Identify which cell holds the provided text, then report its (X, Y) central coordinate. 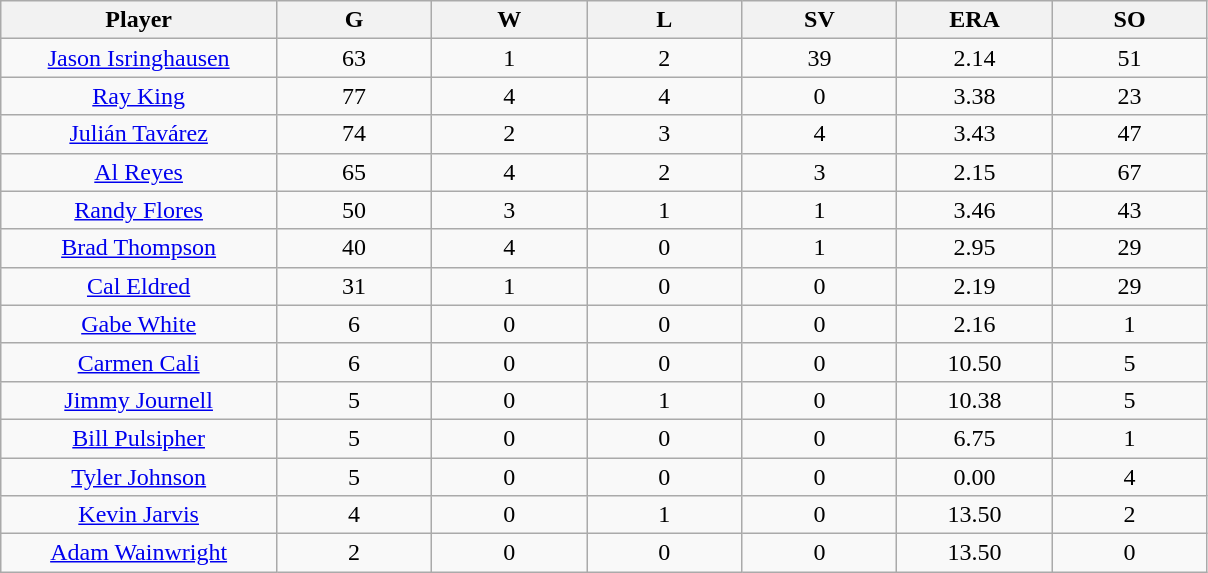
Adam Wainwright (139, 553)
74 (354, 134)
47 (1130, 134)
G (354, 20)
77 (354, 96)
23 (1130, 96)
L (664, 20)
2.19 (974, 286)
50 (354, 210)
SV (820, 20)
Ray King (139, 96)
10.38 (974, 400)
Al Reyes (139, 172)
Randy Flores (139, 210)
Player (139, 20)
43 (1130, 210)
3.38 (974, 96)
65 (354, 172)
67 (1130, 172)
2.14 (974, 58)
W (510, 20)
Jason Isringhausen (139, 58)
Gabe White (139, 324)
39 (820, 58)
Julián Tavárez (139, 134)
2.15 (974, 172)
ERA (974, 20)
Tyler Johnson (139, 477)
51 (1130, 58)
2.95 (974, 248)
Jimmy Journell (139, 400)
63 (354, 58)
40 (354, 248)
Cal Eldred (139, 286)
6.75 (974, 438)
2.16 (974, 324)
3.46 (974, 210)
3.43 (974, 134)
Bill Pulsipher (139, 438)
Brad Thompson (139, 248)
Kevin Jarvis (139, 515)
31 (354, 286)
Carmen Cali (139, 362)
0.00 (974, 477)
SO (1130, 20)
10.50 (974, 362)
